From the cell containing the given text, extract its center point as (X, Y) coordinate. 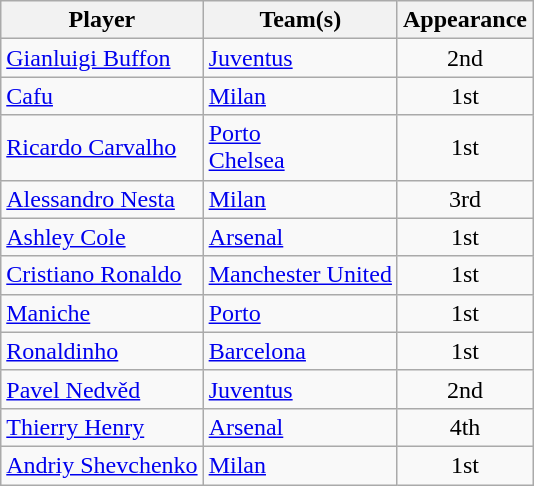
Player (102, 20)
Barcelona (300, 351)
Porto (300, 313)
3rd (464, 199)
Cafu (102, 96)
Pavel Nedvěd (102, 389)
Ashley Cole (102, 237)
Ricardo Carvalho (102, 148)
Alessandro Nesta (102, 199)
Andriy Shevchenko (102, 465)
Cristiano Ronaldo (102, 275)
Gianluigi Buffon (102, 58)
Maniche (102, 313)
Appearance (464, 20)
4th (464, 427)
Team(s) (300, 20)
Ronaldinho (102, 351)
Porto Chelsea (300, 148)
Manchester United (300, 275)
Thierry Henry (102, 427)
